Locate the cell with the specified text and output its [X, Y] center coordinate. 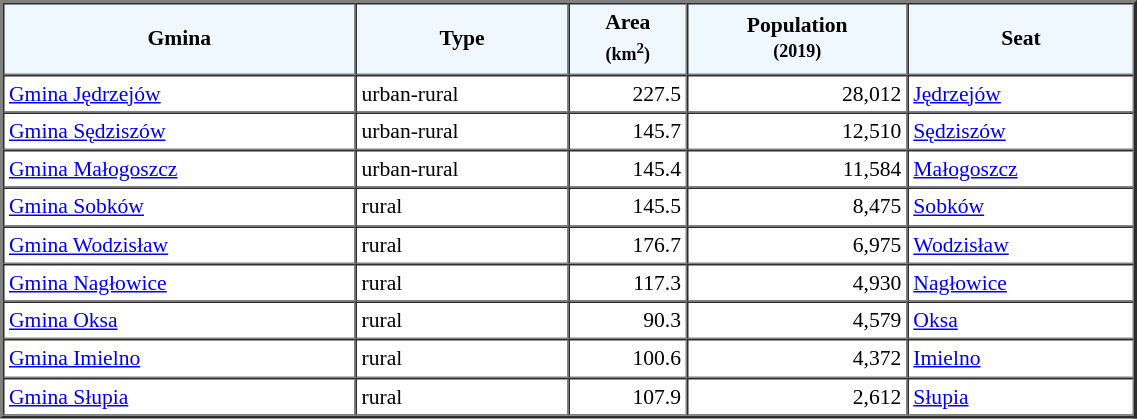
Oksa [1020, 321]
117.3 [628, 283]
Seat [1020, 38]
Jędrzejów [1020, 93]
28,012 [797, 93]
8,475 [797, 207]
Małogoszcz [1020, 169]
Area(km2) [628, 38]
Sędziszów [1020, 131]
Gmina Imielno [180, 359]
145.4 [628, 169]
4,930 [797, 283]
Nagłowice [1020, 283]
4,372 [797, 359]
Gmina Słupia [180, 396]
176.7 [628, 245]
Type [462, 38]
90.3 [628, 321]
Gmina Sobków [180, 207]
6,975 [797, 245]
107.9 [628, 396]
Gmina Wodzisław [180, 245]
145.5 [628, 207]
145.7 [628, 131]
Population(2019) [797, 38]
Gmina Jędrzejów [180, 93]
11,584 [797, 169]
Gmina Małogoszcz [180, 169]
Gmina [180, 38]
2,612 [797, 396]
Imielno [1020, 359]
Sobków [1020, 207]
12,510 [797, 131]
Gmina Sędziszów [180, 131]
100.6 [628, 359]
227.5 [628, 93]
4,579 [797, 321]
Wodzisław [1020, 245]
Gmina Oksa [180, 321]
Słupia [1020, 396]
Gmina Nagłowice [180, 283]
